Search for the cell housing the specified text and yield its (x, y) center coordinate. 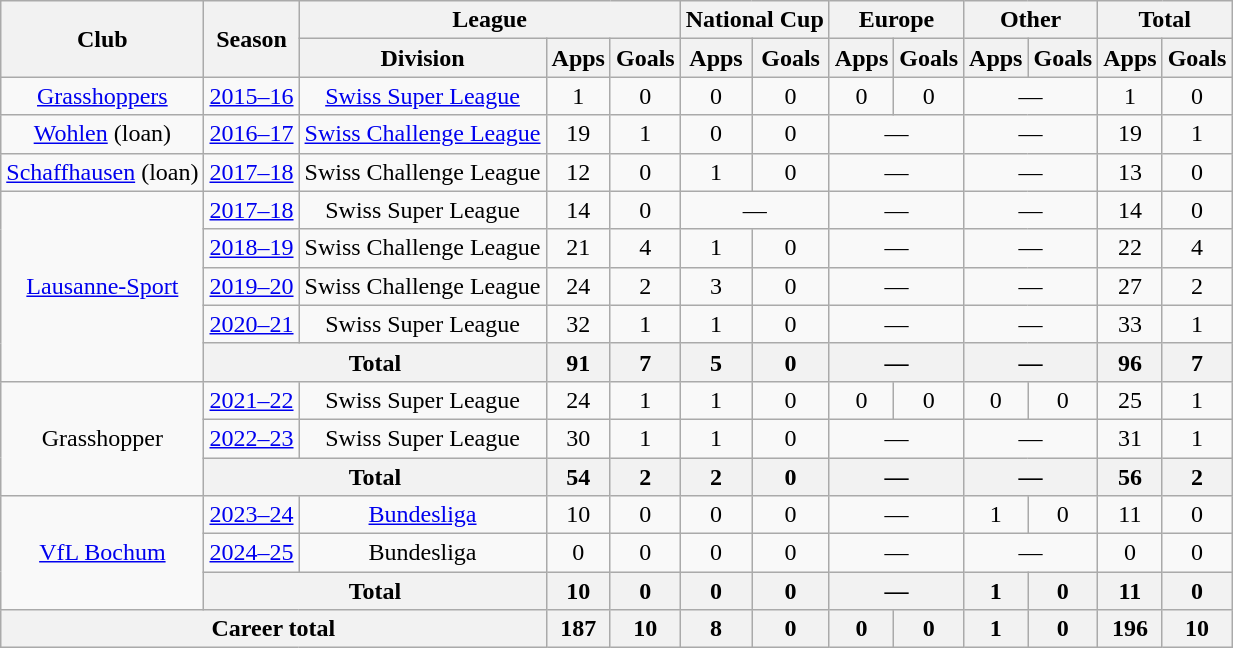
13 (1130, 172)
League (490, 20)
56 (1130, 477)
Division (422, 58)
32 (578, 324)
12 (578, 172)
3 (716, 286)
Grasshopper (102, 438)
2015–16 (252, 96)
2023–24 (252, 515)
187 (578, 629)
2016–17 (252, 134)
Europe (896, 20)
30 (578, 438)
Other (1031, 20)
VfL Bochum (102, 553)
54 (578, 477)
27 (1130, 286)
22 (1130, 248)
8 (716, 629)
Season (252, 39)
2021–22 (252, 400)
196 (1130, 629)
33 (1130, 324)
31 (1130, 438)
21 (578, 248)
91 (578, 362)
Schaffhausen (loan) (102, 172)
National Cup (754, 20)
Lausanne-Sport (102, 286)
Club (102, 39)
25 (1130, 400)
96 (1130, 362)
2024–25 (252, 553)
2018–19 (252, 248)
5 (716, 362)
Career total (274, 629)
2022–23 (252, 438)
2019–20 (252, 286)
2020–21 (252, 324)
Grasshoppers (102, 96)
Wohlen (loan) (102, 134)
